Identify which cell holds the provided text, then report its (x, y) central coordinate. 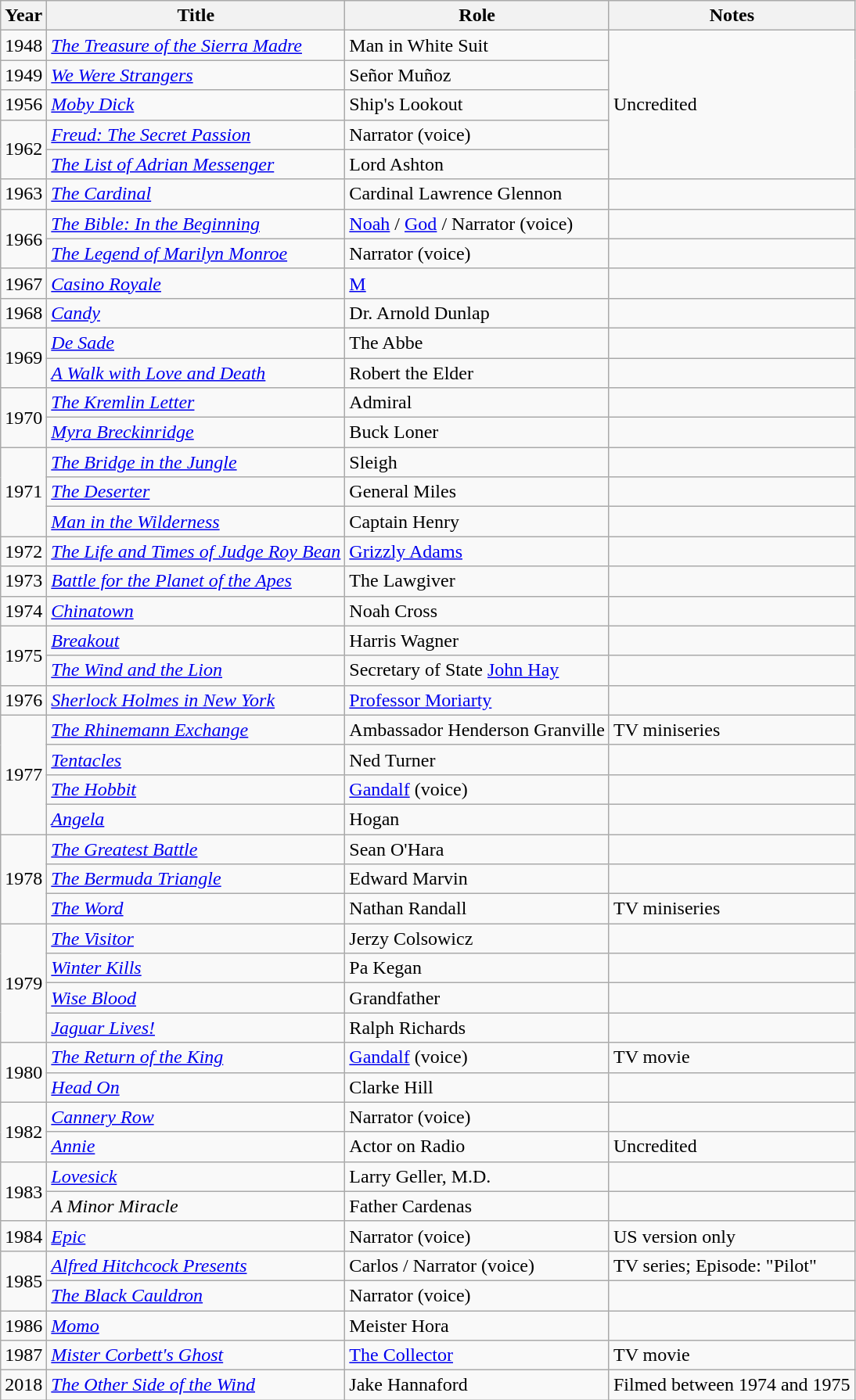
Candy (196, 313)
1949 (23, 75)
Filmed between 1974 and 1975 (732, 1385)
1971 (23, 492)
Actor on Radio (477, 1147)
The Treasure of the Sierra Madre (196, 45)
The Visitor (196, 939)
The Collector (477, 1355)
The Word (196, 909)
The Bible: In the Beginning (196, 224)
1976 (23, 700)
Lovesick (196, 1176)
The Deserter (196, 492)
Ship's Lookout (477, 105)
The Life and Times of Judge Roy Bean (196, 551)
1975 (23, 655)
1980 (23, 1072)
1973 (23, 581)
1948 (23, 45)
Ralph Richards (477, 1028)
The Bermuda Triangle (196, 879)
Notes (732, 16)
Clarke Hill (477, 1087)
Captain Henry (477, 522)
1978 (23, 878)
Battle for the Planet of the Apes (196, 581)
Jerzy Colsowicz (477, 939)
Man in the Wilderness (196, 522)
1977 (23, 774)
Chinatown (196, 611)
Tentacles (196, 759)
1974 (23, 611)
Dr. Arnold Dunlap (477, 313)
The Rhinemann Exchange (196, 730)
Alfred Hitchcock Presents (196, 1265)
Grizzly Adams (477, 551)
Buck Loner (477, 433)
Father Cardenas (477, 1206)
Admiral (477, 403)
Hogan (477, 819)
1984 (23, 1236)
The Abbe (477, 343)
Noah Cross (477, 611)
The Legend of Marilyn Monroe (196, 253)
Ambassador Henderson Granville (477, 730)
Winter Kills (196, 968)
Grandfather (477, 998)
Casino Royale (196, 283)
The Other Side of the Wind (196, 1385)
Professor Moriarty (477, 700)
Epic (196, 1236)
Man in White Suit (477, 45)
The Hobbit (196, 789)
The Return of the King (196, 1057)
1967 (23, 283)
Harris Wagner (477, 641)
Nathan Randall (477, 909)
Ned Turner (477, 759)
Larry Geller, M.D. (477, 1176)
Cardinal Lawrence Glennon (477, 194)
The Greatest Battle (196, 849)
1969 (23, 357)
The Kremlin Letter (196, 403)
Freud: The Secret Passion (196, 135)
We Were Strangers (196, 75)
Moby Dick (196, 105)
Carlos / Narrator (voice) (477, 1265)
General Miles (477, 492)
Wise Blood (196, 998)
A Walk with Love and Death (196, 373)
Edward Marvin (477, 879)
1972 (23, 551)
1970 (23, 418)
Noah / God / Narrator (voice) (477, 224)
Lord Ashton (477, 164)
The Bridge in the Jungle (196, 462)
2018 (23, 1385)
Momo (196, 1326)
M (477, 283)
Myra Breckinridge (196, 433)
Robert the Elder (477, 373)
1963 (23, 194)
TV series; Episode: "Pilot" (732, 1265)
Head On (196, 1087)
The Cardinal (196, 194)
The Black Cauldron (196, 1295)
1985 (23, 1280)
1983 (23, 1191)
De Sade (196, 343)
The List of Adrian Messenger (196, 164)
Cannery Row (196, 1117)
1956 (23, 105)
The Lawgiver (477, 581)
Annie (196, 1147)
Sherlock Holmes in New York (196, 700)
1986 (23, 1326)
Jaguar Lives! (196, 1028)
1962 (23, 149)
Year (23, 16)
1987 (23, 1355)
Meister Hora (477, 1326)
Mister Corbett's Ghost (196, 1355)
1982 (23, 1132)
Breakout (196, 641)
A Minor Miracle (196, 1206)
1966 (23, 239)
Title (196, 16)
US version only (732, 1236)
Sleigh (477, 462)
Señor Muñoz (477, 75)
Secretary of State John Hay (477, 670)
1979 (23, 983)
Role (477, 16)
Jake Hannaford (477, 1385)
Angela (196, 819)
The Wind and the Lion (196, 670)
Sean O'Hara (477, 849)
Pa Kegan (477, 968)
1968 (23, 313)
